Output the [x, y] coordinate of the center of the cell containing the given text.  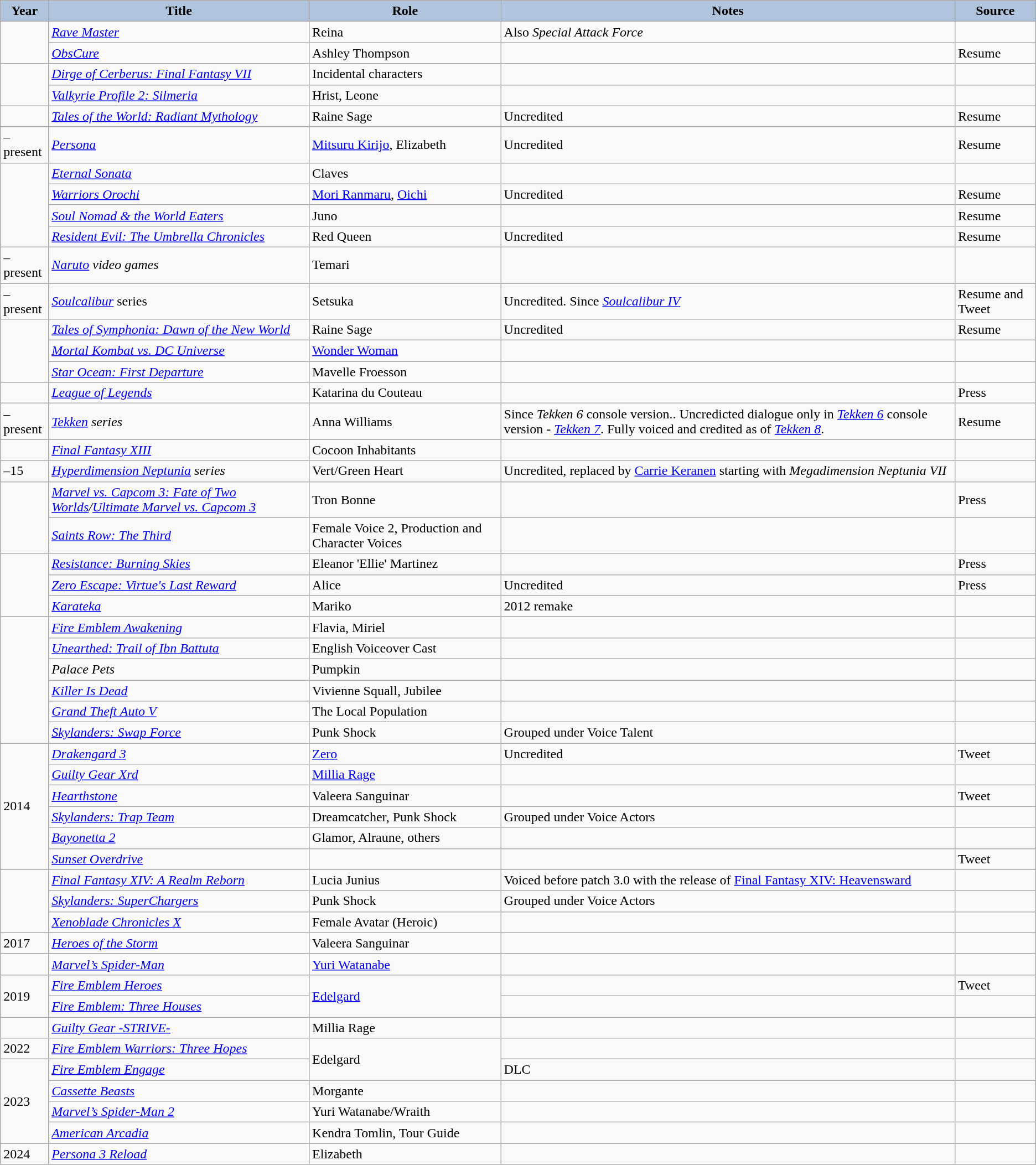
Soul Nomad & the World Eaters [179, 215]
Dreamcatcher, Punk Shock [405, 817]
2017 [24, 943]
Karateka [179, 606]
Warriors Orochi [179, 194]
Incidental characters [405, 74]
Juno [405, 215]
Heroes of the Storm [179, 943]
Red Queen [405, 236]
Anna Williams [405, 422]
Female Avatar (Heroic) [405, 922]
Mavelle Froesson [405, 372]
Marvel’s Spider-Man 2 [179, 1112]
Year [24, 11]
2024 [24, 1154]
Yuri Watanabe [405, 964]
Female Voice 2, Production and Character Voices [405, 536]
Fire Emblem: Three Houses [179, 1006]
Elizabeth [405, 1154]
Unearthed: Trail of Ibn Battuta [179, 648]
Guilty Gear Xrd [179, 775]
Ashley Thompson [405, 53]
Guilty Gear -STRIVE- [179, 1028]
Voiced before patch 3.0 with the release of Final Fantasy XIV: Heavensward [728, 880]
2014 [24, 806]
Tron Bonne [405, 499]
Bayonetta 2 [179, 838]
Drakengard 3 [179, 754]
–15 [24, 471]
English Voiceover Cast [405, 648]
Kendra Tomlin, Tour Guide [405, 1133]
Grand Theft Auto V [179, 712]
Naruto video games [179, 265]
Flavia, Miriel [405, 627]
2022 [24, 1049]
Uncredited, replaced by Carrie Keranen starting with Megadimension Neptunia VII [728, 471]
Rave Master [179, 32]
Vert/Green Heart [405, 471]
Mortal Kombat vs. DC Universe [179, 351]
Uncredited. Since Soulcalibur IV [728, 301]
Claves [405, 173]
Fire Emblem Awakening [179, 627]
Star Ocean: First Departure [179, 372]
Tales of Symphonia: Dawn of the New World [179, 330]
Hyperdimension Neptunia series [179, 471]
Sunset Overdrive [179, 859]
Fire Emblem Warriors: Three Hopes [179, 1049]
League of Legends [179, 393]
Persona [179, 145]
Valkyrie Profile 2: Silmeria [179, 95]
Fire Emblem Engage [179, 1070]
Hearthstone [179, 796]
Title [179, 11]
Mariko [405, 606]
Wonder Woman [405, 351]
Cocoon Inhabitants [405, 450]
Role [405, 11]
Skylanders: Swap Force [179, 733]
Tekken series [179, 422]
DLC [728, 1070]
Vivienne Squall, Jubilee [405, 690]
Xenoblade Chronicles X [179, 922]
Resume and Tweet [996, 301]
Resistance: Burning Skies [179, 564]
ObsCure [179, 53]
Final Fantasy XIV: A Realm Reborn [179, 880]
Marvel vs. Capcom 3: Fate of Two Worlds/Ultimate Marvel vs. Capcom 3 [179, 499]
Reina [405, 32]
Yuri Watanabe/Wraith [405, 1112]
Zero [405, 754]
Eternal Sonata [179, 173]
Final Fantasy XIII [179, 450]
The Local Population [405, 712]
Soulcalibur series [179, 301]
Palace Pets [179, 669]
Since Tekken 6 console version.. Uncredicted dialogue only in Tekken 6 console version - Tekken 7. Fully voiced and credited as of Tekken 8. [728, 422]
Temari [405, 265]
Notes [728, 11]
2019 [24, 996]
Also Special Attack Force [728, 32]
Alice [405, 585]
Hrist, Leone [405, 95]
2023 [24, 1101]
Source [996, 11]
Zero Escape: Virtue's Last Reward [179, 585]
Lucia Junius [405, 880]
Marvel’s Spider-Man [179, 964]
Saints Row: The Third [179, 536]
Mori Ranmaru, Oichi [405, 194]
Resident Evil: The Umbrella Chronicles [179, 236]
Katarina du Couteau [405, 393]
Skylanders: SuperChargers [179, 901]
Dirge of Cerberus: Final Fantasy VII [179, 74]
Mitsuru Kirijo, Elizabeth [405, 145]
Persona 3 Reload [179, 1154]
Skylanders: Trap Team [179, 817]
Pumpkin [405, 669]
Morgante [405, 1091]
2012 remake [728, 606]
Fire Emblem Heroes [179, 985]
Killer Is Dead [179, 690]
Glamor, Alraune, others [405, 838]
Cassette Beasts [179, 1091]
Tales of the World: Radiant Mythology [179, 116]
Grouped under Voice Talent [728, 733]
American Arcadia [179, 1133]
Eleanor 'Ellie' Martinez [405, 564]
Setsuka [405, 301]
